Return [X, Y] of the center of cell containing provided text 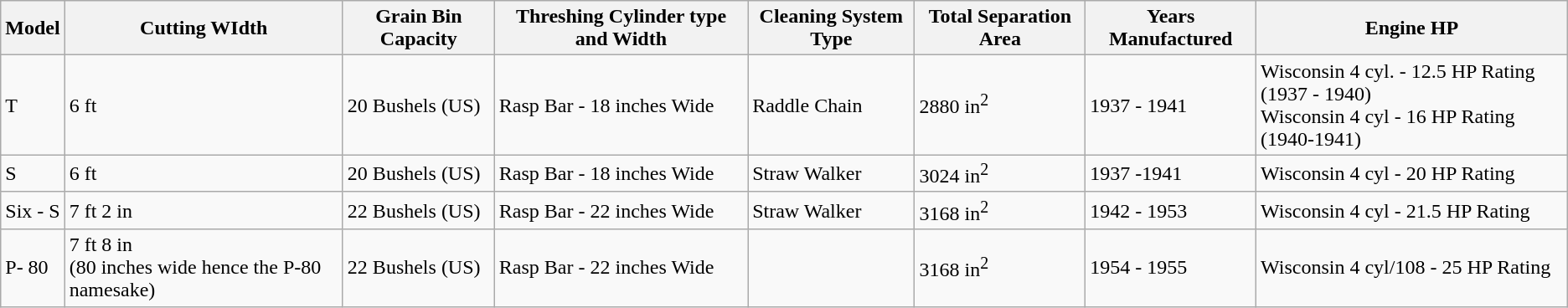
P- 80 [33, 268]
Raddle Chain [831, 105]
Model [33, 28]
Total Separation Area [1000, 28]
T [33, 105]
2880 in2 [1000, 105]
Cleaning System Type [831, 28]
7 ft 8 in(80 inches wide hence the P-80 namesake) [204, 268]
1942 - 1953 [1171, 211]
Wisconsin 4 cyl/108 - 25 HP Rating [1412, 268]
Grain Bin Capacity [419, 28]
Cutting WIdth [204, 28]
Wisconsin 4 cyl - 20 HP Rating [1412, 174]
Wisconsin 4 cyl - 21.5 HP Rating [1412, 211]
Six - S [33, 211]
Wisconsin 4 cyl. - 12.5 HP Rating (1937 - 1940)Wisconsin 4 cyl - 16 HP Rating (1940-1941) [1412, 105]
3024 in2 [1000, 174]
1937 -1941 [1171, 174]
1954 - 1955 [1171, 268]
Years Manufactured [1171, 28]
1937 - 1941 [1171, 105]
7 ft 2 in [204, 211]
Engine HP [1412, 28]
Threshing Cylinder type and Width [621, 28]
S [33, 174]
